For the text-containing cell, return its midpoint in (X, Y) coordinate format. 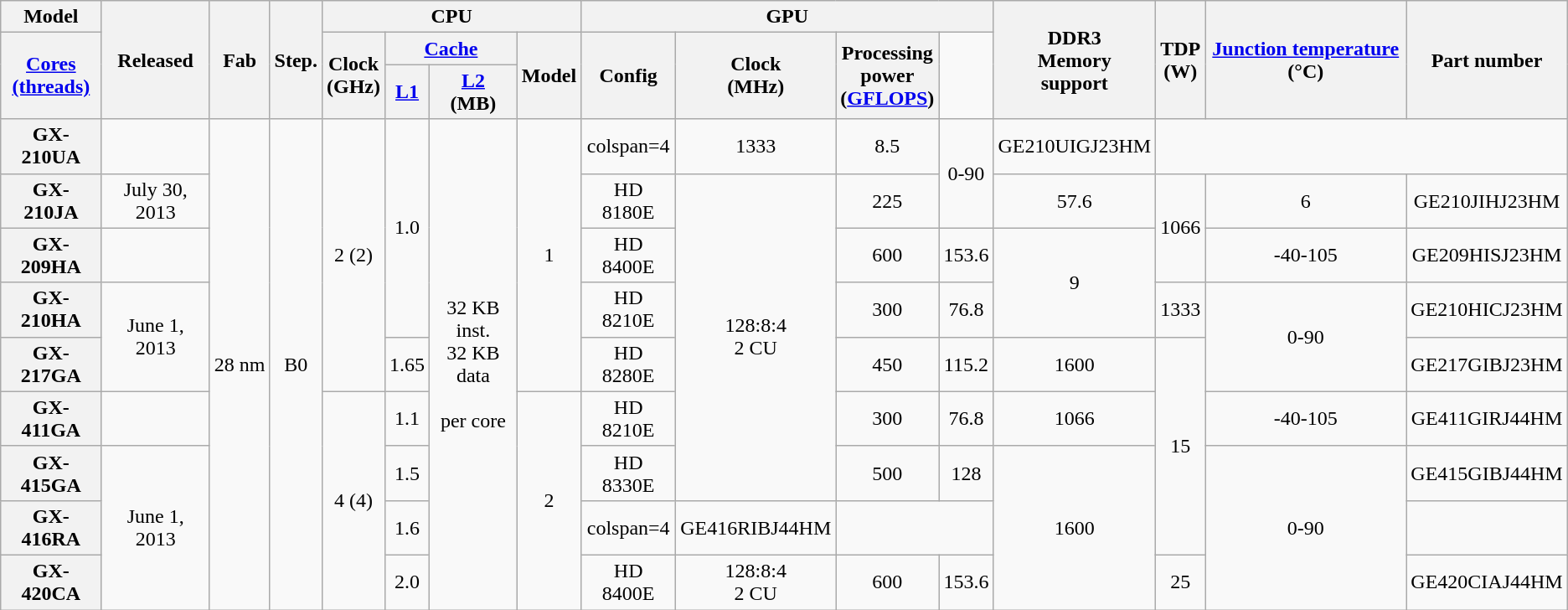
6 (1306, 201)
1.6 (407, 528)
Clock(GHz) (353, 75)
2 (2) (353, 255)
Junction temperature (°C) (1306, 60)
HD 8180E (628, 201)
HD 8330E (628, 473)
Step. (296, 60)
L1 (407, 92)
GE411GIRJ44HM (1487, 419)
1 (549, 255)
GX-209HA (51, 255)
GX-217GA (51, 364)
GX-210UA (51, 146)
GE416RIBJ44HM (756, 528)
115.2 (967, 364)
4 (4) (353, 500)
Cores(threads) (51, 75)
25 (1181, 582)
1.65 (407, 364)
Config (628, 75)
GPU (787, 17)
CPU (451, 17)
GX-411GA (51, 419)
450 (888, 364)
GE209HISJ23HM (1487, 255)
2.0 (407, 582)
128 (967, 473)
GE217GIBJ23HM (1487, 364)
GX-420CA (51, 582)
225 (888, 201)
GE210UIGJ23HM (1075, 146)
GE210HICJ23HM (1487, 310)
Cache (451, 49)
GX-210HA (51, 310)
Clock(MHz) (756, 75)
8.5 (888, 146)
TDP(W) (1181, 60)
B0 (296, 364)
DDR3Memorysupport (1075, 60)
1.0 (407, 228)
GX-415GA (51, 473)
1.1 (407, 419)
July 30, 2013 (156, 201)
32 KB inst.32 KB dataper core (474, 364)
HD 8280E (628, 364)
GE420CIAJ44HM (1487, 582)
57.6 (1075, 201)
9 (1075, 282)
Part number (1487, 60)
2 (549, 500)
Released (156, 60)
L2(MB) (474, 92)
500 (888, 473)
28 nm (240, 364)
GE210JIHJ23HM (1487, 201)
Fab (240, 60)
GE415GIBJ44HM (1487, 473)
GX-416RA (51, 528)
GX-210JA (51, 201)
1.5 (407, 473)
15 (1181, 446)
Processingpower(GFLOPS) (888, 75)
